Return the (X, Y) coordinate for the center point of the cell that contains the specified text.  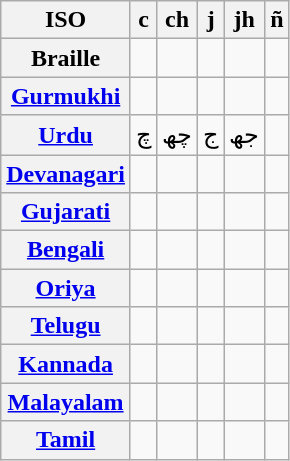
Devanagari (66, 173)
ISO (66, 20)
Oriya (66, 288)
Tamil (66, 440)
Gujarati (66, 212)
Kannada (66, 364)
چ (143, 135)
ñ (277, 20)
Gurmukhi (66, 96)
jh (244, 20)
چھ (178, 135)
Braille (66, 58)
c (143, 20)
j (211, 20)
Malayalam (66, 402)
ج (211, 135)
جھ (244, 135)
Urdu (66, 135)
Bengali (66, 250)
Telugu (66, 326)
ch (178, 20)
